From the cell containing the given text, extract its center point as (X, Y) coordinate. 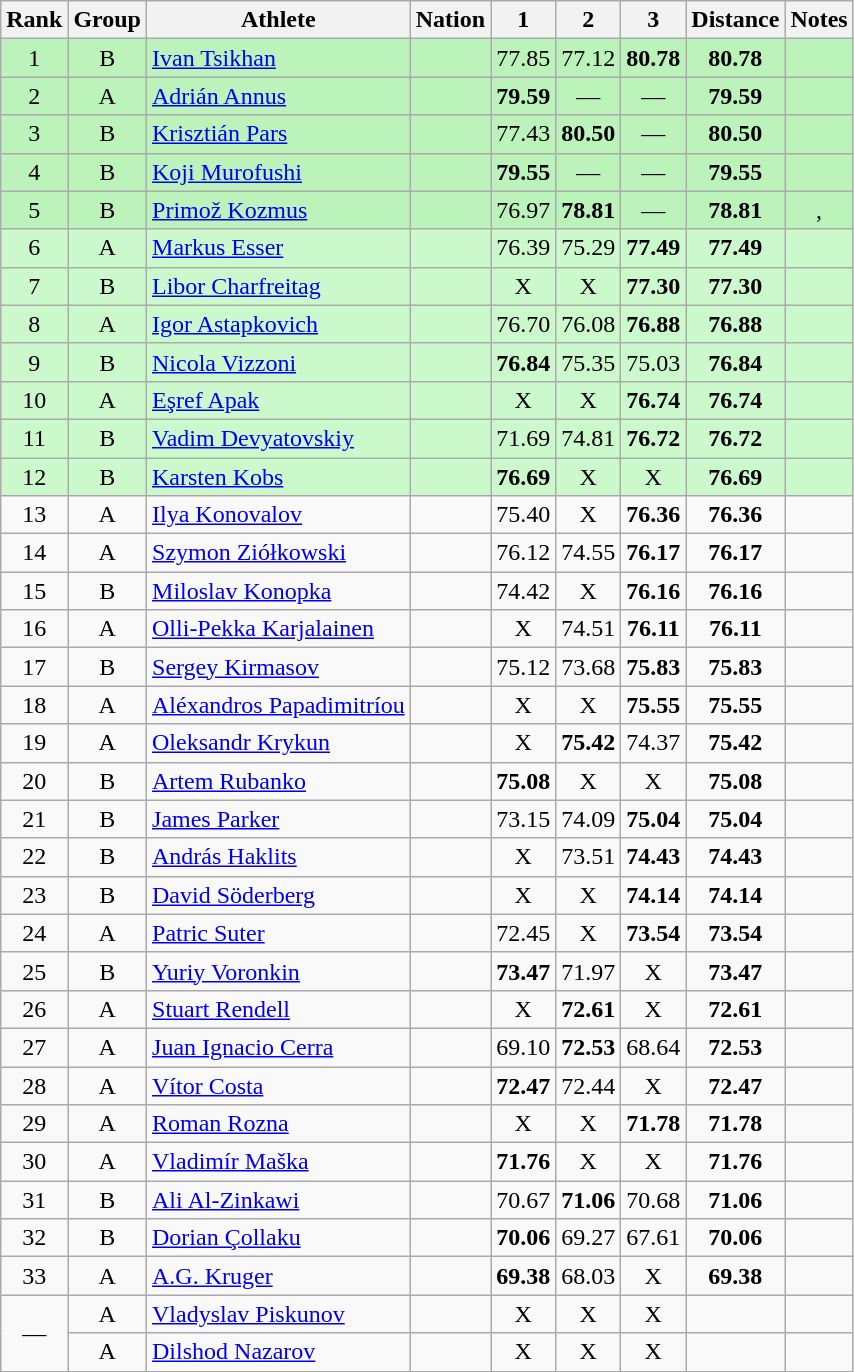
74.81 (588, 438)
Juan Ignacio Cerra (279, 1047)
75.35 (588, 362)
Markus Esser (279, 248)
Notes (819, 20)
Patric Suter (279, 933)
67.61 (654, 1238)
András Haklits (279, 857)
Group (108, 20)
69.27 (588, 1238)
74.37 (654, 743)
75.03 (654, 362)
Eşref Apak (279, 400)
Roman Rozna (279, 1124)
Ali Al-Zinkawi (279, 1200)
Adrián Annus (279, 96)
21 (34, 819)
33 (34, 1276)
76.70 (524, 324)
Krisztián Pars (279, 134)
70.68 (654, 1200)
Yuriy Voronkin (279, 971)
15 (34, 591)
24 (34, 933)
77.12 (588, 58)
77.43 (524, 134)
71.69 (524, 438)
13 (34, 515)
76.12 (524, 553)
74.42 (524, 591)
73.51 (588, 857)
Artem Rubanko (279, 781)
Nicola Vizzoni (279, 362)
A.G. Kruger (279, 1276)
Karsten Kobs (279, 477)
20 (34, 781)
Vladyslav Piskunov (279, 1314)
Libor Charfreitag (279, 286)
Dilshod Nazarov (279, 1352)
8 (34, 324)
Distance (736, 20)
31 (34, 1200)
Sergey Kirmasov (279, 667)
77.85 (524, 58)
9 (34, 362)
14 (34, 553)
74.09 (588, 819)
Ilya Konovalov (279, 515)
22 (34, 857)
10 (34, 400)
David Söderberg (279, 895)
Koji Murofushi (279, 172)
25 (34, 971)
Nation (450, 20)
27 (34, 1047)
69.10 (524, 1047)
Vítor Costa (279, 1085)
16 (34, 629)
76.08 (588, 324)
19 (34, 743)
Igor Astapkovich (279, 324)
12 (34, 477)
70.67 (524, 1200)
73.68 (588, 667)
32 (34, 1238)
72.44 (588, 1085)
75.40 (524, 515)
Miloslav Konopka (279, 591)
23 (34, 895)
11 (34, 438)
7 (34, 286)
Szymon Ziółkowski (279, 553)
5 (34, 210)
18 (34, 705)
74.55 (588, 553)
Vadim Devyatovskiy (279, 438)
29 (34, 1124)
26 (34, 1009)
Stuart Rendell (279, 1009)
76.97 (524, 210)
17 (34, 667)
74.51 (588, 629)
75.12 (524, 667)
, (819, 210)
Rank (34, 20)
Ivan Tsikhan (279, 58)
76.39 (524, 248)
Primož Kozmus (279, 210)
Dorian Çollaku (279, 1238)
6 (34, 248)
68.03 (588, 1276)
James Parker (279, 819)
73.15 (524, 819)
28 (34, 1085)
72.45 (524, 933)
68.64 (654, 1047)
71.97 (588, 971)
Vladimír Maška (279, 1162)
75.29 (588, 248)
Athlete (279, 20)
Olli-Pekka Karjalainen (279, 629)
Oleksandr Krykun (279, 743)
30 (34, 1162)
4 (34, 172)
Aléxandros Papadimitríou (279, 705)
